Detect which cell encompasses the target text, then output its [X, Y] center coordinate. 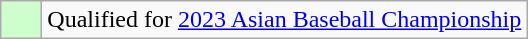
Qualified for 2023 Asian Baseball Championship [284, 20]
